Capture the cell that displays the provided text and extract its [x, y] central coordinate. 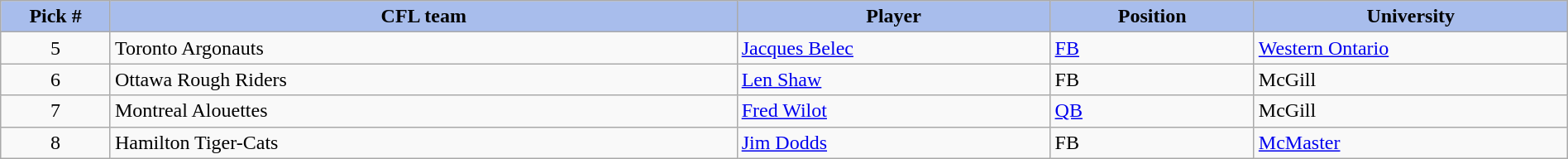
Player [893, 17]
Fred Wilot [893, 111]
Jim Dodds [893, 142]
McMaster [1411, 142]
QB [1152, 111]
Position [1152, 17]
Toronto Argonauts [423, 48]
Western Ontario [1411, 48]
8 [56, 142]
Len Shaw [893, 79]
University [1411, 17]
Montreal Alouettes [423, 111]
CFL team [423, 17]
6 [56, 79]
Ottawa Rough Riders [423, 79]
5 [56, 48]
7 [56, 111]
Jacques Belec [893, 48]
Hamilton Tiger-Cats [423, 142]
Pick # [56, 17]
